From the cell containing the given text, extract its center point as (X, Y) coordinate. 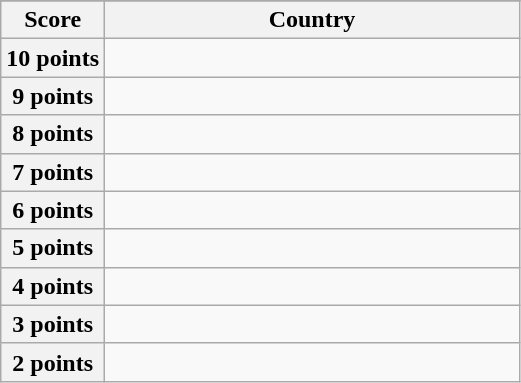
3 points (53, 324)
9 points (53, 96)
4 points (53, 286)
10 points (53, 58)
Country (312, 20)
Score (53, 20)
5 points (53, 248)
7 points (53, 172)
2 points (53, 362)
6 points (53, 210)
8 points (53, 134)
